Extract the (x, y) coordinate from the center of the cell holding the provided text.  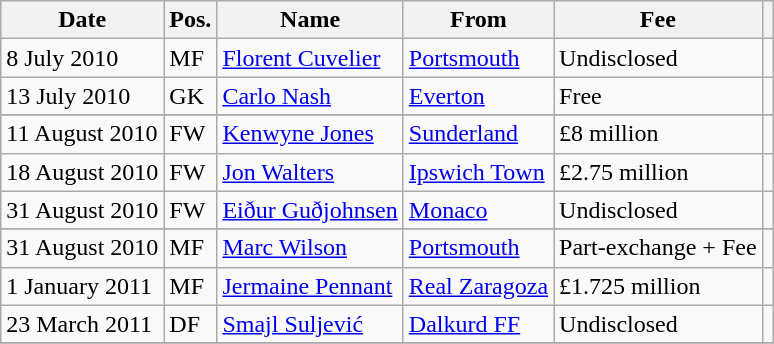
Monaco (478, 210)
Florent Cuvelier (310, 58)
£8 million (658, 134)
8 July 2010 (82, 58)
Eiður Guðjohnsen (310, 210)
Everton (478, 96)
GK (190, 96)
£1.725 million (658, 286)
DF (190, 324)
Kenwyne Jones (310, 134)
23 March 2011 (82, 324)
Jon Walters (310, 172)
Pos. (190, 20)
Marc Wilson (310, 248)
Ipswich Town (478, 172)
Dalkurd FF (478, 324)
1 January 2011 (82, 286)
11 August 2010 (82, 134)
Carlo Nash (310, 96)
Free (658, 96)
Date (82, 20)
Jermaine Pennant (310, 286)
18 August 2010 (82, 172)
Real Zaragoza (478, 286)
Fee (658, 20)
Name (310, 20)
13 July 2010 (82, 96)
Sunderland (478, 134)
Part-exchange + Fee (658, 248)
£2.75 million (658, 172)
Smajl Suljević (310, 324)
From (478, 20)
